Find where the given text appears and provide that cell's center as (X, Y) coordinate. 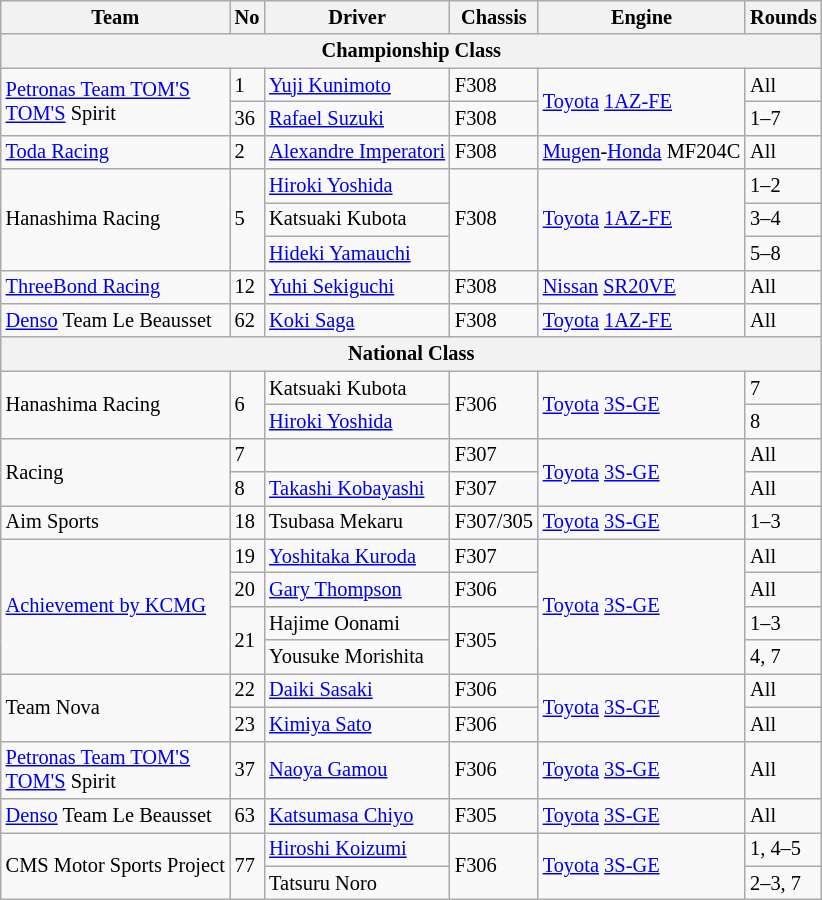
Championship Class (412, 51)
Hajime Oonami (357, 623)
Yuji Kunimoto (357, 85)
Racing (116, 472)
No (248, 17)
Nissan SR20VE (642, 287)
Driver (357, 17)
22 (248, 690)
63 (248, 815)
Takashi Kobayashi (357, 489)
Alexandre Imperatori (357, 152)
Koki Saga (357, 320)
Tatsuru Noro (357, 883)
4, 7 (784, 657)
Rounds (784, 17)
77 (248, 866)
Daiki Sasaki (357, 690)
2 (248, 152)
Chassis (494, 17)
23 (248, 724)
Yoshitaka Kuroda (357, 556)
1–7 (784, 118)
1–2 (784, 186)
37 (248, 770)
Katsumasa Chiyo (357, 815)
5 (248, 220)
36 (248, 118)
2–3, 7 (784, 883)
F307/305 (494, 522)
1 (248, 85)
Aim Sports (116, 522)
Hideki Yamauchi (357, 253)
ThreeBond Racing (116, 287)
Yousuke Morishita (357, 657)
20 (248, 589)
1, 4–5 (784, 849)
Mugen-Honda MF204C (642, 152)
Yuhi Sekiguchi (357, 287)
18 (248, 522)
Gary Thompson (357, 589)
12 (248, 287)
21 (248, 640)
Tsubasa Mekaru (357, 522)
Naoya Gamou (357, 770)
3–4 (784, 219)
5–8 (784, 253)
6 (248, 404)
19 (248, 556)
National Class (412, 354)
Achievement by KCMG (116, 606)
Hiroshi Koizumi (357, 849)
Team (116, 17)
Team Nova (116, 706)
Kimiya Sato (357, 724)
Toda Racing (116, 152)
CMS Motor Sports Project (116, 866)
Rafael Suzuki (357, 118)
62 (248, 320)
Engine (642, 17)
